Detect which cell encompasses the target text, then output its (X, Y) center coordinate. 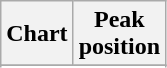
Chart (37, 34)
Peakposition (119, 34)
